Pinpoint the cell where the given text exists, returning its [x, y] midpoint coordinate. 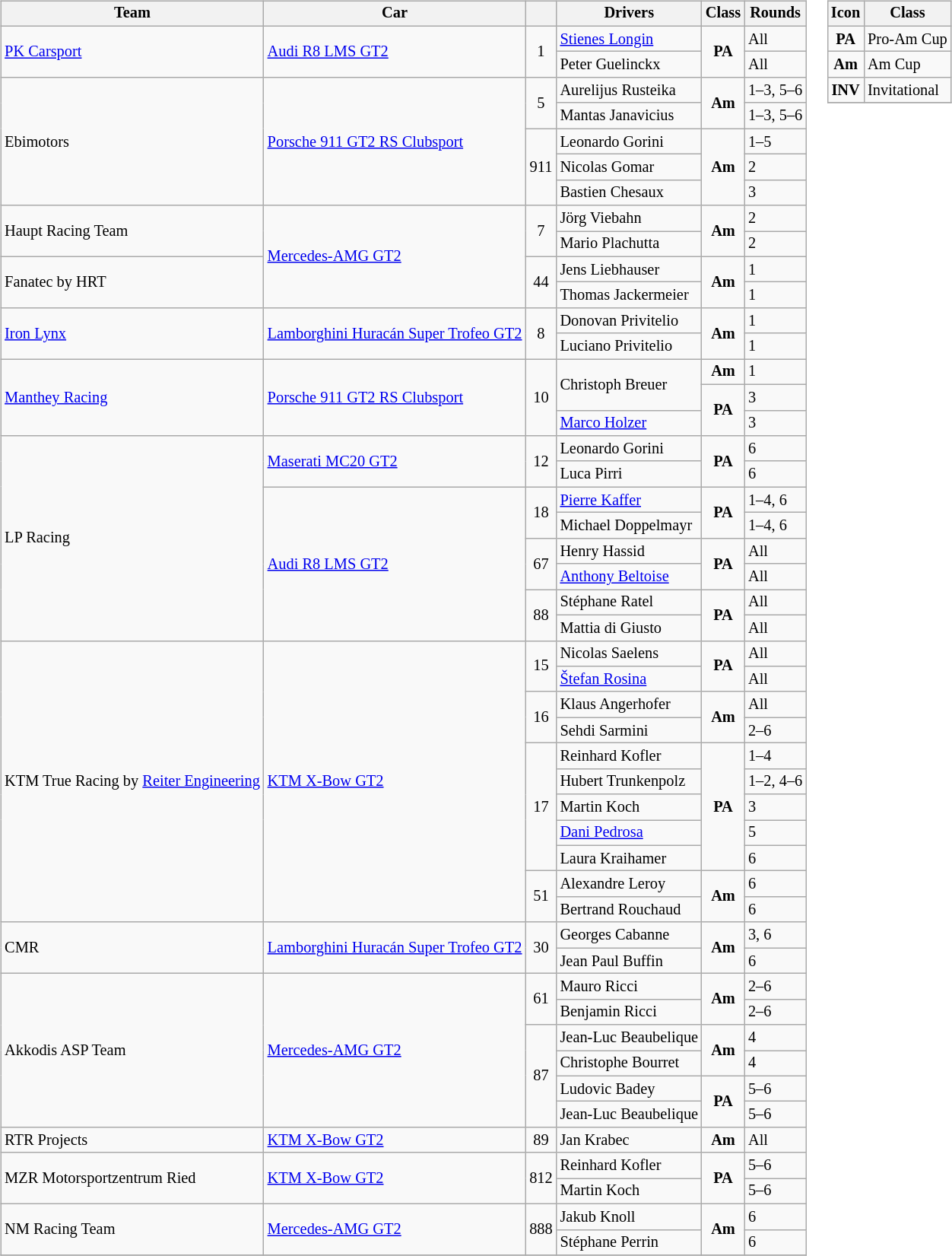
10 [541, 397]
Mattia di Giusto [630, 628]
Hubert Trunkenpolz [630, 781]
Fanatec by HRT [132, 281]
Pro-Am Cup [907, 39]
8 [541, 333]
Bertrand Rouchaud [630, 910]
18 [541, 513]
3, 6 [776, 935]
Drivers [630, 14]
Thomas Jackermeier [630, 295]
Laura Kraihamer [630, 858]
CMR [132, 948]
Icon [846, 14]
KTM True Racing by Reiter Engineering [132, 781]
Donovan Privitelio [630, 321]
Car [395, 14]
Akkodis ASP Team [132, 1051]
Nicolas Saelens [630, 653]
812 [541, 1178]
Haupt Racing Team [132, 231]
51 [541, 896]
1–5 [776, 141]
Marco Holzer [630, 423]
INV [846, 91]
Mario Plachutta [630, 244]
44 [541, 281]
Alexandre Leroy [630, 884]
Iron Lynx [132, 333]
7 [541, 231]
88 [541, 615]
Bastien Chesaux [630, 192]
Peter Guelinckx [630, 65]
MZR Motorsportzentrum Ried [132, 1178]
Pierre Kaffer [630, 500]
911 [541, 167]
Christophe Bourret [630, 1064]
Anthony Beltoise [630, 577]
Team [132, 14]
Am Cup [907, 65]
Georges Cabanne [630, 935]
Rounds [776, 14]
Ebimotors [132, 141]
12 [541, 461]
61 [541, 1000]
Stienes Longin [630, 39]
15 [541, 666]
Štefan Rosina [630, 679]
30 [541, 948]
Sehdi Sarmini [630, 730]
Invitational [907, 91]
17 [541, 807]
16 [541, 717]
PK Carsport [132, 52]
LP Racing [132, 539]
1–4 [776, 756]
Klaus Angerhofer [630, 704]
Benjamin Ricci [630, 1012]
Christoph Breuer [630, 385]
Jan Krabec [630, 1140]
Jean Paul Buffin [630, 961]
67 [541, 563]
Jörg Viebahn [630, 218]
Stéphane Ratel [630, 603]
NM Racing Team [132, 1229]
Luciano Privitelio [630, 346]
888 [541, 1229]
Henry Hassid [630, 551]
Maserati MC20 GT2 [395, 461]
89 [541, 1140]
Dani Pedrosa [630, 833]
Nicolas Gomar [630, 167]
Mantas Janavicius [630, 116]
Jens Liebhauser [630, 269]
Manthey Racing [132, 397]
87 [541, 1076]
Stéphane Perrin [630, 1242]
Mauro Ricci [630, 987]
Ludovic Badey [630, 1089]
Aurelijus Rusteika [630, 91]
RTR Projects [132, 1140]
1–2, 4–6 [776, 781]
Michael Doppelmayr [630, 526]
Jakub Knoll [630, 1216]
Luca Pirri [630, 474]
